Provide the (x, y) coordinate of the cell's center where the given text is located.  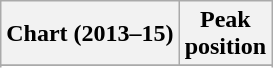
Peakposition (225, 34)
Chart (2013–15) (90, 34)
